Scan for the cell matching the given text and deliver its [X, Y] coordinate at center. 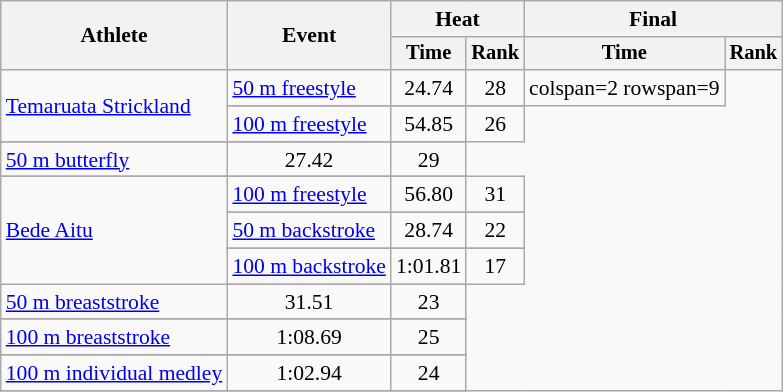
29 [428, 160]
22 [495, 231]
50 m butterfly [114, 160]
Event [309, 36]
28 [495, 88]
100 m breaststroke [114, 338]
1:01.81 [428, 267]
50 m freestyle [309, 88]
1:08.69 [309, 338]
54.85 [428, 124]
Bede Aitu [114, 230]
1:02.94 [309, 373]
56.80 [428, 195]
24.74 [428, 88]
31 [495, 195]
Athlete [114, 36]
Final [653, 19]
colspan=2 rowspan=9 [624, 88]
17 [495, 267]
Temaruata Strickland [114, 106]
50 m breaststroke [114, 302]
27.42 [309, 160]
100 m individual medley [114, 373]
28.74 [428, 231]
25 [428, 338]
24 [428, 373]
26 [495, 124]
100 m backstroke [309, 267]
23 [428, 302]
31.51 [309, 302]
50 m backstroke [309, 231]
Heat [458, 19]
